Detect which cell encompasses the target text, then output its [x, y] center coordinate. 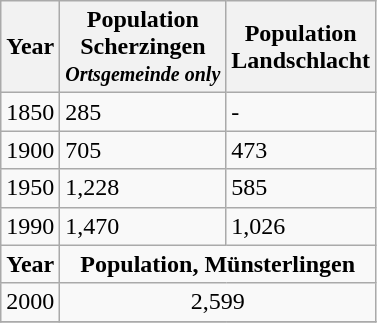
2000 [30, 302]
1,228 [143, 188]
2,599 [218, 302]
705 [143, 150]
1950 [30, 188]
585 [301, 188]
Population Landschlacht [301, 47]
- [301, 112]
1,470 [143, 226]
1990 [30, 226]
Population ScherzingenOrtsgemeinde only [143, 47]
1900 [30, 150]
285 [143, 112]
473 [301, 150]
1850 [30, 112]
Population, Münsterlingen [218, 264]
1,026 [301, 226]
